Scan for the cell matching the given text and deliver its [X, Y] coordinate at center. 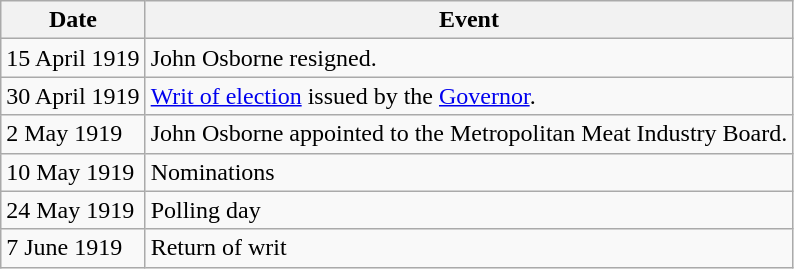
John Osborne resigned. [469, 58]
Date [73, 20]
15 April 1919 [73, 58]
John Osborne appointed to the Metropolitan Meat Industry Board. [469, 134]
Event [469, 20]
10 May 1919 [73, 172]
Return of writ [469, 248]
Writ of election issued by the Governor. [469, 96]
7 June 1919 [73, 248]
30 April 1919 [73, 96]
Nominations [469, 172]
2 May 1919 [73, 134]
Polling day [469, 210]
24 May 1919 [73, 210]
